Scan for the cell matching the given text and deliver its [x, y] coordinate at center. 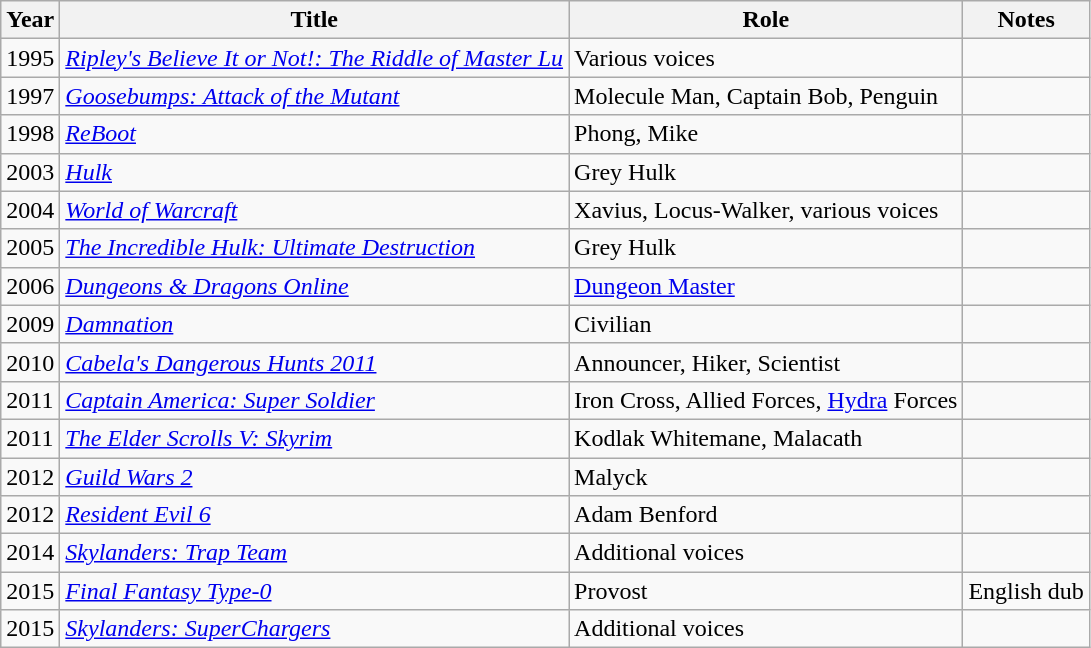
Malyck [766, 477]
Civilian [766, 324]
Hulk [314, 172]
Dungeons & Dragons Online [314, 286]
Captain America: Super Soldier [314, 400]
Skylanders: Trap Team [314, 553]
Various voices [766, 58]
Role [766, 20]
ReBoot [314, 134]
Xavius, Locus-Walker, various voices [766, 210]
2009 [30, 324]
Skylanders: SuperChargers [314, 629]
Ripley's Believe It or Not!: The Riddle of Master Lu [314, 58]
1998 [30, 134]
Year [30, 20]
Notes [1026, 20]
Provost [766, 591]
2004 [30, 210]
Final Fantasy Type-0 [314, 591]
Announcer, Hiker, Scientist [766, 362]
2005 [30, 248]
Damnation [314, 324]
English dub [1026, 591]
2014 [30, 553]
Title [314, 20]
Dungeon Master [766, 286]
Iron Cross, Allied Forces, Hydra Forces [766, 400]
Kodlak Whitemane, Malacath [766, 438]
2006 [30, 286]
Guild Wars 2 [314, 477]
Resident Evil 6 [314, 515]
The Elder Scrolls V: Skyrim [314, 438]
Molecule Man, Captain Bob, Penguin [766, 96]
1995 [30, 58]
1997 [30, 96]
Adam Benford [766, 515]
Goosebumps: Attack of the Mutant [314, 96]
2010 [30, 362]
Cabela's Dangerous Hunts 2011 [314, 362]
2003 [30, 172]
Phong, Mike [766, 134]
The Incredible Hulk: Ultimate Destruction [314, 248]
World of Warcraft [314, 210]
